Return the (x, y) coordinate for the center point of the cell that contains the specified text.  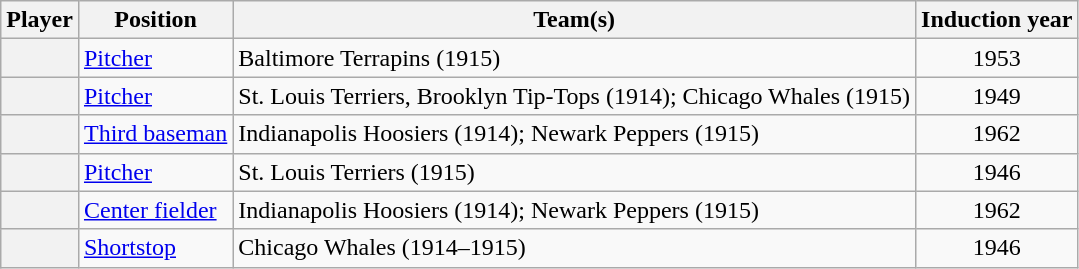
1953 (997, 58)
Induction year (997, 20)
1949 (997, 96)
Position (155, 20)
Third baseman (155, 134)
St. Louis Terriers, Brooklyn Tip-Tops (1914); Chicago Whales (1915) (574, 96)
Center fielder (155, 210)
Shortstop (155, 248)
Team(s) (574, 20)
St. Louis Terriers (1915) (574, 172)
Player (40, 20)
Chicago Whales (1914–1915) (574, 248)
Baltimore Terrapins (1915) (574, 58)
